Search for the cell housing the specified text and yield its [X, Y] center coordinate. 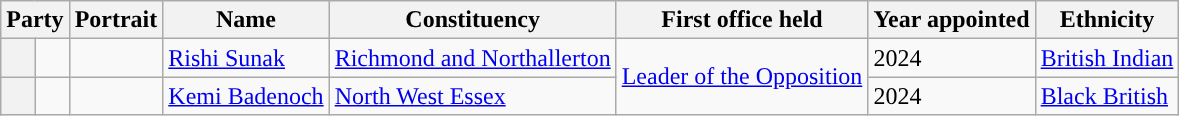
North West Essex [472, 96]
Year appointed [952, 20]
Rishi Sunak [246, 58]
Ethnicity [1107, 20]
First office held [742, 20]
Portrait [116, 20]
Kemi Badenoch [246, 96]
Name [246, 20]
Richmond and Northallerton [472, 58]
Party [35, 20]
British Indian [1107, 58]
Constituency [472, 20]
Black British [1107, 96]
Leader of the Opposition [742, 77]
